Extract the [X, Y] coordinate from the center of the cell holding the provided text.  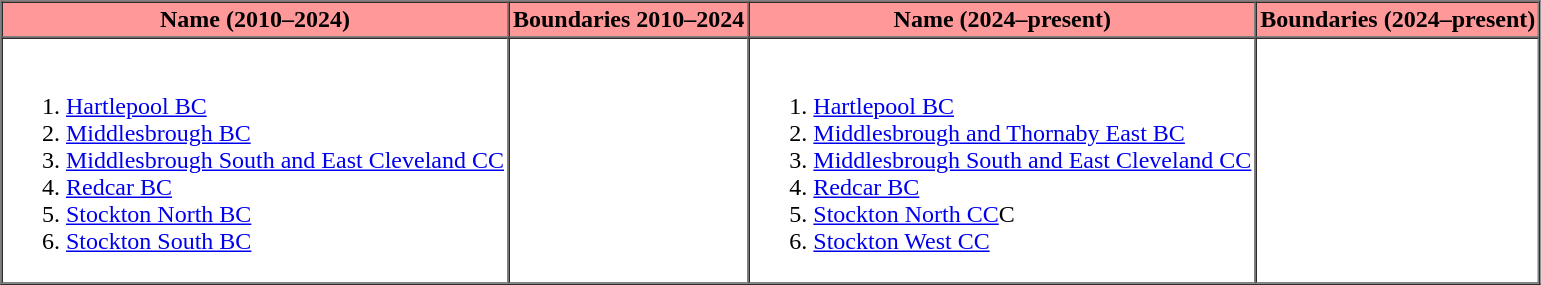
Hartlepool BCMiddlesbrough and Thornaby East BCMiddlesbrough South and East Cleveland CCRedcar BCStockton North CCCStockton West CC [1002, 161]
Boundaries (2024–present) [1398, 20]
Hartlepool BCMiddlesbrough BCMiddlesbrough South and East Cleveland CCRedcar BCStockton North BCStockton South BC [256, 161]
Name (2024–present) [1002, 20]
Boundaries 2010–2024 [628, 20]
Name (2010–2024) [256, 20]
